Capture the cell that displays the provided text and extract its (X, Y) central coordinate. 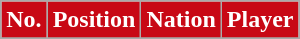
Position (94, 20)
Nation (181, 20)
Player (260, 20)
No. (24, 20)
